Output the [x, y] coordinate of the center of the cell containing the given text.  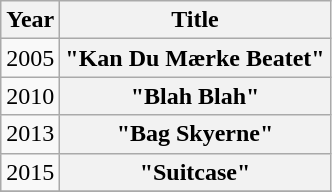
"Bag Skyerne" [195, 134]
Year [30, 20]
2005 [30, 58]
"Suitcase" [195, 172]
"Blah Blah" [195, 96]
2015 [30, 172]
2010 [30, 96]
2013 [30, 134]
Title [195, 20]
"Kan Du Mærke Beatet" [195, 58]
